For the text-containing cell, return its midpoint in (x, y) coordinate format. 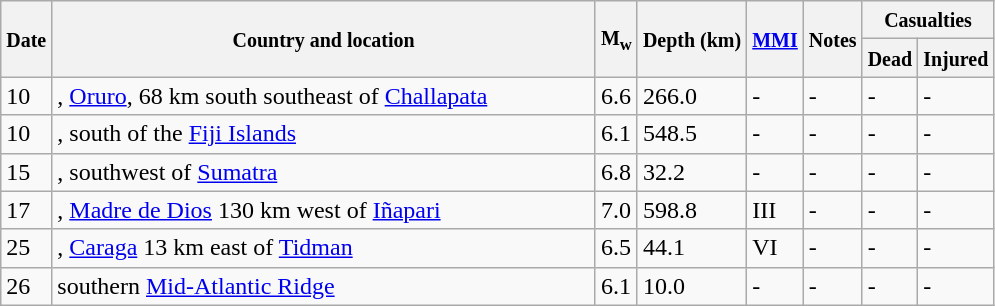
10.0 (692, 286)
, south of the Fiji Islands (324, 134)
Date (26, 39)
Depth (km) (692, 39)
MMI (776, 39)
32.2 (692, 172)
III (776, 210)
Dead (890, 58)
Casualties (928, 20)
, southwest of Sumatra (324, 172)
, Caraga 13 km east of Tidman (324, 248)
, Madre de Dios 130 km west of Iñapari (324, 210)
7.0 (616, 210)
6.8 (616, 172)
southern Mid-Atlantic Ridge (324, 286)
6.6 (616, 96)
VI (776, 248)
15 (26, 172)
6.5 (616, 248)
17 (26, 210)
Injured (956, 58)
Mw (616, 39)
548.5 (692, 134)
25 (26, 248)
26 (26, 286)
44.1 (692, 248)
266.0 (692, 96)
Notes (832, 39)
Country and location (324, 39)
598.8 (692, 210)
, Oruro, 68 km south southeast of Challapata (324, 96)
